Search for the cell housing the specified text and yield its (x, y) center coordinate. 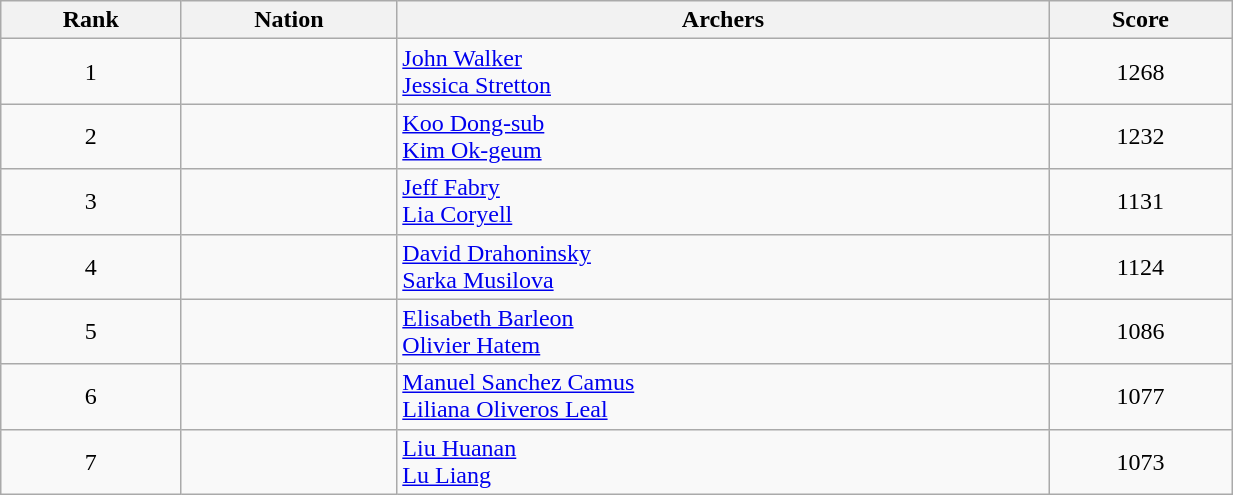
1077 (1140, 396)
Elisabeth BarleonOlivier Hatem (723, 332)
1124 (1140, 266)
Koo Dong-subKim Ok-geum (723, 136)
1 (91, 72)
7 (91, 462)
1268 (1140, 72)
2 (91, 136)
Rank (91, 20)
4 (91, 266)
David Drahoninsky Sarka Musilova (723, 266)
Nation (289, 20)
1131 (1140, 202)
Jeff FabryLia Coryell (723, 202)
3 (91, 202)
1086 (1140, 332)
6 (91, 396)
Manuel Sanchez CamusLiliana Oliveros Leal (723, 396)
1073 (1140, 462)
Score (1140, 20)
5 (91, 332)
Liu HuananLu Liang (723, 462)
1232 (1140, 136)
John WalkerJessica Stretton (723, 72)
Archers (723, 20)
